Capture the cell that displays the provided text and extract its [x, y] central coordinate. 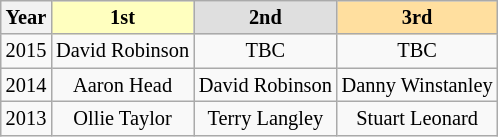
2014 [26, 85]
3rd [418, 17]
Year [26, 17]
Terry Langley [266, 118]
Ollie Taylor [122, 118]
Stuart Leonard [418, 118]
2015 [26, 51]
Danny Winstanley [418, 85]
Aaron Head [122, 85]
1st [122, 17]
2nd [266, 17]
2013 [26, 118]
